Return [x, y] of the center of cell containing provided text 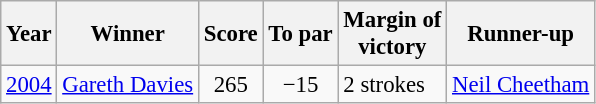
−15 [300, 85]
Neil Cheetham [521, 85]
2 strokes [392, 85]
Winner [128, 34]
265 [230, 85]
Margin ofvictory [392, 34]
2004 [29, 85]
Year [29, 34]
Score [230, 34]
Runner-up [521, 34]
Gareth Davies [128, 85]
To par [300, 34]
